Capture the cell that displays the provided text and extract its [x, y] central coordinate. 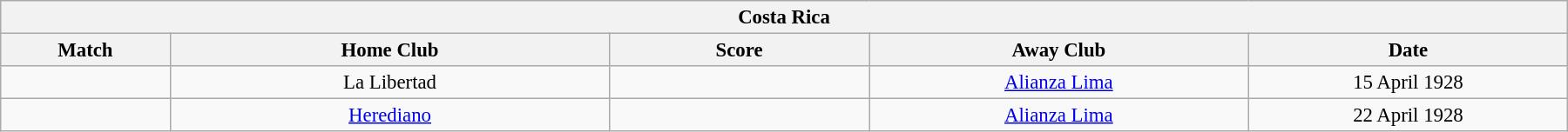
Herediano [390, 115]
La Libertad [390, 82]
Costa Rica [784, 17]
22 April 1928 [1408, 115]
15 April 1928 [1408, 82]
Match [85, 49]
Home Club [390, 49]
Date [1408, 49]
Away Club [1059, 49]
Score [739, 49]
